Identify which cell holds the provided text, then report its (X, Y) central coordinate. 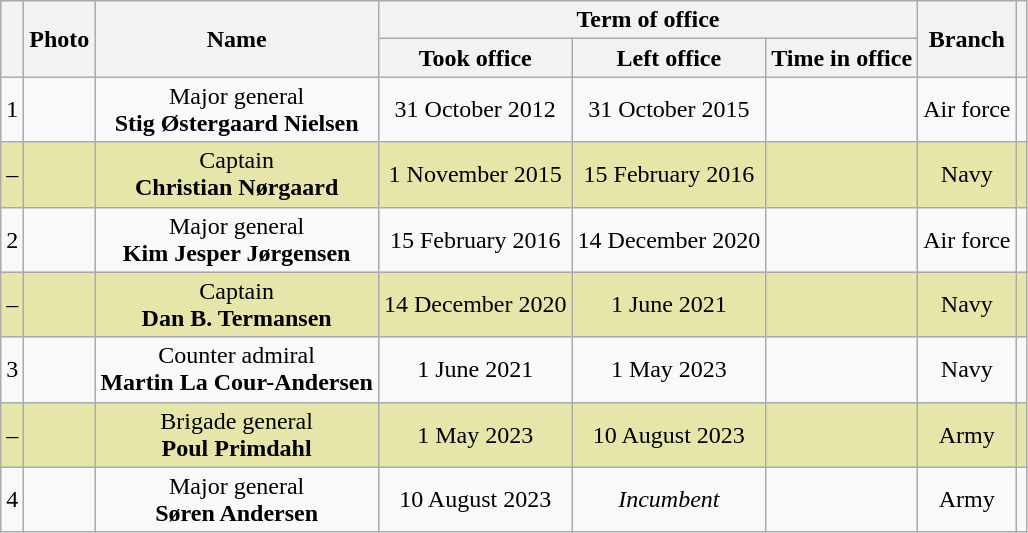
3 (12, 370)
2 (12, 240)
4 (12, 500)
31 October 2012 (475, 110)
CaptainChristian Nørgaard (237, 174)
Name (237, 39)
Took office (475, 58)
CaptainDan B. Termansen (237, 304)
1 November 2015 (475, 174)
Major generalKim Jesper Jørgensen (237, 240)
Time in office (842, 58)
Branch (967, 39)
Counter admiralMartin La Cour-Andersen (237, 370)
Major generalStig Østergaard Nielsen (237, 110)
31 October 2015 (669, 110)
Left office (669, 58)
1 (12, 110)
Incumbent (669, 500)
Brigade generalPoul Primdahl (237, 434)
Term of office (648, 20)
Major generalSøren Andersen (237, 500)
Photo (60, 39)
